Output the [x, y] coordinate of the center of the cell containing the given text.  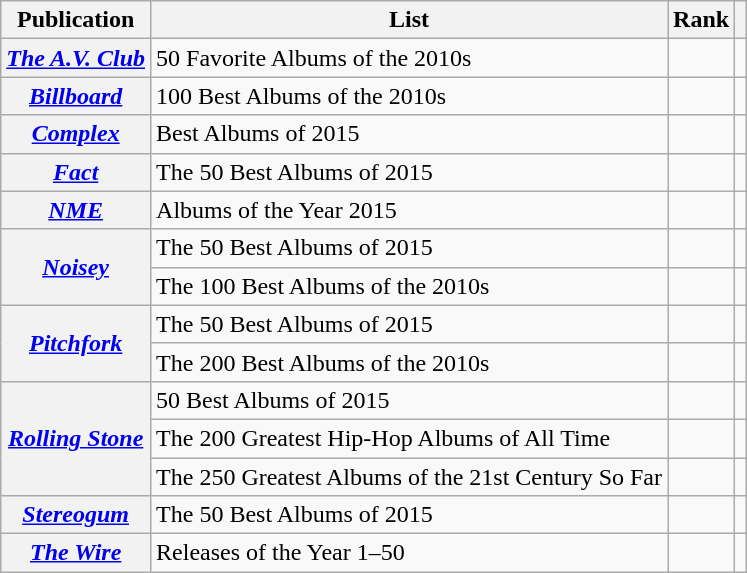
50 Best Albums of 2015 [410, 400]
Fact [76, 172]
Stereogum [76, 515]
The 200 Best Albums of the 2010s [410, 362]
NME [76, 210]
The 200 Greatest Hip-Hop Albums of All Time [410, 438]
Releases of the Year 1–50 [410, 553]
Albums of the Year 2015 [410, 210]
Publication [76, 20]
100 Best Albums of the 2010s [410, 96]
50 Favorite Albums of the 2010s [410, 58]
The 100 Best Albums of the 2010s [410, 286]
Rank [702, 20]
Complex [76, 134]
Noisey [76, 267]
List [410, 20]
The 250 Greatest Albums of the 21st Century So Far [410, 477]
Best Albums of 2015 [410, 134]
The A.V. Club [76, 58]
Pitchfork [76, 343]
The Wire [76, 553]
Billboard [76, 96]
Rolling Stone [76, 438]
